Pinpoint the cell where the given text exists, returning its [x, y] midpoint coordinate. 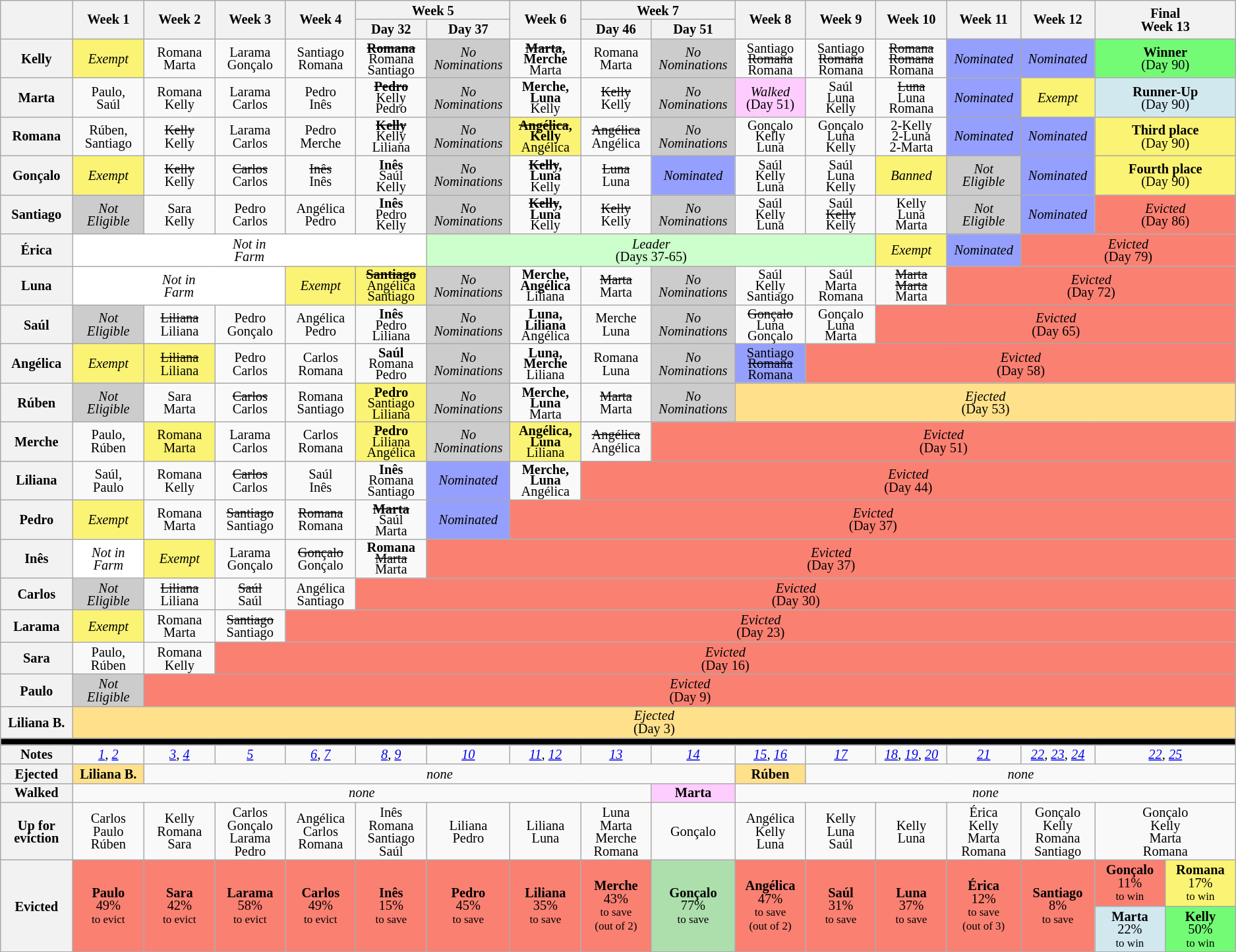
LunaLunaRomana [911, 98]
Evicted(Day 30) [796, 593]
Érica [37, 249]
MercheLuna [616, 324]
GonçaloGonçalo [320, 558]
Paulo49%to evict [108, 906]
Ejected(Day 53) [986, 402]
11, 12 [546, 754]
Romana17%to win [1200, 883]
InêsRomanaSantiagoSaúl [392, 831]
Luna37%to save [911, 906]
Evicted(Day 51) [944, 442]
Leader(Days 37-65) [651, 249]
Angélica,LunaLiliana [546, 442]
GonçaloKellyRomanaSantiago [1057, 831]
Third place(Day 90) [1165, 136]
GonçaloKellyMartaRomana [1165, 831]
Evicted(Day 16) [725, 658]
Week 3 [250, 19]
Liliana [37, 480]
14 [693, 754]
Day 32 [392, 29]
Week 4 [320, 19]
22, 23, 24 [1057, 754]
Ejected [37, 773]
Sara42%to evict [179, 906]
MartaSaúlMarta [392, 520]
CarlosPauloRúben [108, 831]
13 [616, 754]
Paulo [37, 690]
Romana [37, 136]
GonçaloLunaMarta [841, 324]
KellyRomanaSara [179, 831]
SaraMarta [179, 402]
Week 12 [1057, 19]
Luna,MercheLiliana [546, 363]
SaúlRomanaPedro [392, 363]
Merche,AngélicaLiliana [546, 285]
PedroGonçalo [250, 324]
Ejected(Day 3) [654, 723]
Sara [37, 658]
RomanaSantiago [320, 402]
Evicted(Day 86) [1165, 214]
8, 9 [392, 754]
GonçaloLunaKelly [841, 136]
Notes [37, 754]
Merche43%to save(out of 2) [616, 906]
SaúlMartaRomana [841, 285]
RomanaRomanaRomana [911, 58]
Winner(Day 90) [1165, 58]
Liliana35%to save [546, 906]
18, 19, 20 [911, 754]
PedroInês [320, 98]
Runner-Up(Day 90) [1165, 98]
Merche,LunaAngélica [546, 480]
RomanaMartaMarta [392, 558]
15, 16 [770, 754]
Week 9 [841, 19]
Kelly50%to win [1200, 929]
Angélica [37, 363]
RomanaRomanaSantiago [392, 58]
Paulo,Saúl [108, 98]
Evicted [37, 906]
Merche,LunaMarta [546, 402]
SaúlKellySantiago [770, 285]
PedroMerche [320, 136]
Evicted(Day 44) [908, 480]
Week 2 [179, 19]
Week 5 [433, 9]
Evicted(Day 72) [1092, 285]
PedroSantiagoLiliana [392, 402]
SaúlSaúl [250, 593]
Week 1 [108, 19]
SantiagoRomana [320, 58]
Érica12%to save(out of 3) [984, 906]
Saúl,Paulo [108, 480]
Santiago [37, 214]
RomanaLuna [616, 363]
5 [250, 754]
SantiagoAngélicaSantiago [392, 285]
Evicted(Day 23) [761, 626]
ÉricaKellyMartaRomana [984, 831]
Merche [37, 442]
Day 37 [468, 29]
Week 6 [546, 19]
KellyLunaSaúl [841, 831]
Saúl31%to save [841, 906]
Walked [37, 792]
KellyLuna [911, 831]
LunaMartaMercheRomana [616, 831]
Larama [37, 626]
Gonçalo77%to save [693, 906]
Gonçalo11%to win [1130, 883]
2-Kelly2-Luna2-Marta [911, 136]
Banned [911, 175]
GonçaloLunaGonçalo [770, 324]
3, 4 [179, 754]
InêsRomanaSantiago [392, 480]
InêsInês [320, 175]
KellyLunaMarta [911, 214]
RomanaRomana [320, 520]
PedroKellyPedro [392, 98]
AngélicaCarlosRomana [320, 831]
17 [841, 754]
SaraKelly [179, 214]
Kelly [37, 58]
Luna [37, 285]
CarlosGonçaloLaramaPedro [250, 831]
Saúl [37, 324]
Week 11 [984, 19]
LilianaPedro [468, 831]
Marta22%to win [1130, 929]
Week 7 [658, 9]
Day 51 [693, 29]
Week 8 [770, 19]
LunaLuna [616, 175]
Luna,LilianaAngélica [546, 324]
Merche,LunaKelly [546, 98]
Angélica47%to save(out of 2) [770, 906]
Angélica,KellyAngélica [546, 136]
MartaMartaMarta [911, 285]
AngélicaSantiago [320, 593]
Evicted(Day 79) [1129, 249]
Walked(Day 51) [770, 98]
Larama58%to evict [250, 906]
Rúben,Santiago [108, 136]
Inês15%to save [392, 906]
Fourth place(Day 90) [1165, 175]
GonçaloKellyLuna [770, 136]
Carlos [37, 593]
SaúlInês [320, 480]
Evicted(Day 58) [1020, 363]
21 [984, 754]
Marta,MercheMarta [546, 58]
Evicted(Day 9) [690, 690]
Carlos49%to evict [320, 906]
1, 2 [108, 754]
22, 25 [1165, 754]
Pedro45%to save [468, 906]
6, 7 [320, 754]
10 [468, 754]
InêsPedroKelly [392, 214]
Evicted(Day 65) [1056, 324]
InêsPedroLiliana [392, 324]
PedroLilianaAngélica [392, 442]
Santiago8%to save [1057, 906]
SaúlKellyKelly [841, 214]
FinalWeek 13 [1165, 19]
AngélicaKellyLuna [770, 831]
Day 46 [616, 29]
Up foreviction [37, 831]
Week 10 [911, 19]
LilianaLuna [546, 831]
InêsSaúlKelly [392, 175]
Inês [37, 558]
Pedro [37, 520]
KellyKellyLiliana [392, 136]
